Capture the cell that displays the provided text and extract its (X, Y) central coordinate. 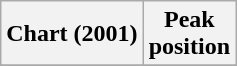
Peakposition (189, 34)
Chart (2001) (72, 34)
